Pinpoint the cell where the given text exists, returning its (x, y) midpoint coordinate. 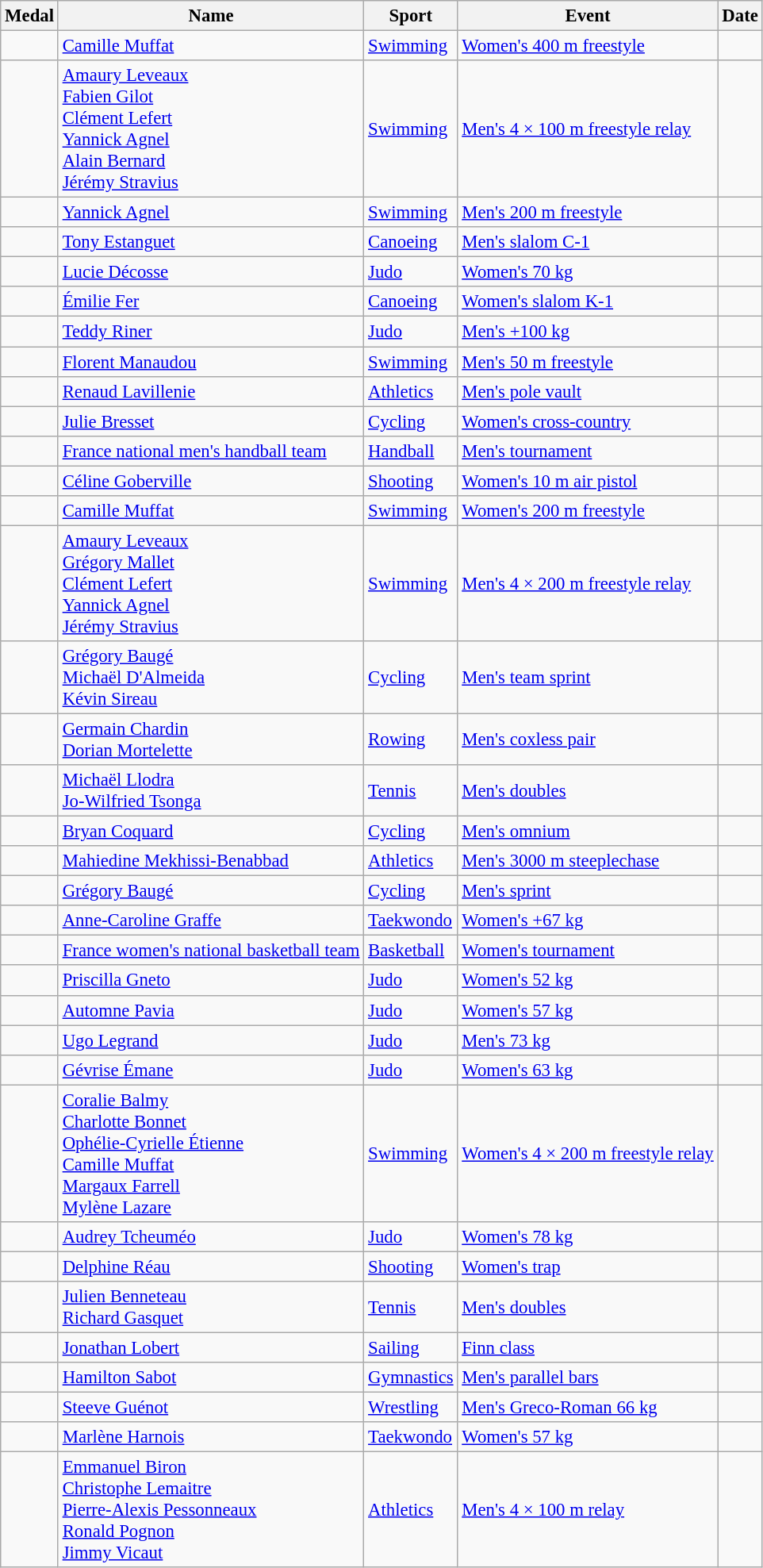
Germain ChardinDorian Mortelette (211, 740)
Marlène Harnois (211, 1437)
Audrey Tcheuméo (211, 1237)
Sailing (411, 1347)
Women's 200 m freestyle (588, 511)
Women's 70 kg (588, 272)
Yannick Agnel (211, 213)
Men's 50 m freestyle (588, 362)
Automne Pavia (211, 1010)
Women's +67 kg (588, 920)
Men's tournament (588, 451)
Gévrise Émane (211, 1070)
France national men's handball team (211, 451)
Jonathan Lobert (211, 1347)
Women's cross-country (588, 421)
Ugo Legrand (211, 1040)
Hamilton Sabot (211, 1378)
Julie Bresset (211, 421)
Men's 4 × 100 m relay (588, 1510)
Basketball (411, 951)
Men's 73 kg (588, 1040)
Delphine Réau (211, 1266)
Date (740, 16)
Emmanuel BironChristophe LemaitrePierre-Alexis PessonneauxRonald PognonJimmy Vicaut (211, 1510)
Lucie Décosse (211, 272)
Women's trap (588, 1266)
Men's 4 × 100 m freestyle relay (588, 129)
Teddy Riner (211, 332)
Wrestling (411, 1408)
Steeve Guénot (211, 1408)
Émilie Fer (211, 302)
Céline Goberville (211, 481)
Men's 3000 m steeplechase (588, 861)
Mahiedine Mekhissi-Benabbad (211, 861)
Women's tournament (588, 951)
Men's 4 × 200 m freestyle relay (588, 583)
Michaël LlodraJo-Wilfried Tsonga (211, 790)
Women's 52 kg (588, 981)
Men's coxless pair (588, 740)
Men's 200 m freestyle (588, 213)
Amaury LeveauxFabien GilotClément LefertYannick AgnelAlain BernardJérémy Stravius (211, 129)
Finn class (588, 1347)
Men's Greco-Roman 66 kg (588, 1408)
Grégory Baugé (211, 891)
Sport (411, 16)
Men's team sprint (588, 678)
Tony Estanguet (211, 242)
Handball (411, 451)
Men's omnium (588, 832)
Coralie BalmyCharlotte BonnetOphélie-Cyrielle ÉtienneCamille MuffatMargaux FarrellMylène Lazare (211, 1154)
Name (211, 16)
Priscilla Gneto (211, 981)
Women's 78 kg (588, 1237)
Men's +100 kg (588, 332)
Julien BenneteauRichard Gasquet (211, 1308)
Men's sprint (588, 891)
Women's 63 kg (588, 1070)
Event (588, 16)
Rowing (411, 740)
Men's pole vault (588, 391)
Florent Manaudou (211, 362)
Women's 4 × 200 m freestyle relay (588, 1154)
Renaud Lavillenie (211, 391)
Medal (30, 16)
Grégory BaugéMichaël D'AlmeidaKévin Sireau (211, 678)
Amaury LeveauxGrégory MalletClément LefertYannick AgnelJérémy Stravius (211, 583)
Women's 10 m air pistol (588, 481)
Bryan Coquard (211, 832)
Men's slalom C-1 (588, 242)
Women's 400 m freestyle (588, 46)
France women's national basketball team (211, 951)
Men's parallel bars (588, 1378)
Women's slalom K-1 (588, 302)
Anne-Caroline Graffe (211, 920)
Gymnastics (411, 1378)
